For the text-containing cell, return its midpoint in (x, y) coordinate format. 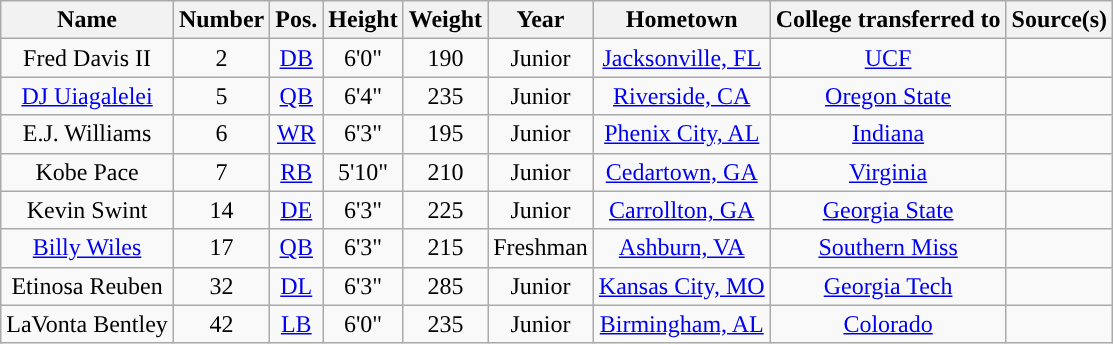
17 (221, 248)
DE (296, 210)
Colorado (888, 324)
Southern Miss (888, 248)
42 (221, 324)
WR (296, 134)
LaVonta Bentley (88, 324)
Name (88, 20)
Birmingham, AL (682, 324)
195 (445, 134)
5 (221, 96)
2 (221, 58)
Kansas City, MO (682, 286)
DJ Uiagalelei (88, 96)
14 (221, 210)
215 (445, 248)
Etinosa Reuben (88, 286)
5'10" (363, 172)
Source(s) (1060, 20)
Kobe Pace (88, 172)
Riverside, CA (682, 96)
Oregon State (888, 96)
285 (445, 286)
E.J. Williams (88, 134)
Number (221, 20)
Ashburn, VA (682, 248)
Cedartown, GA (682, 172)
UCF (888, 58)
Phenix City, AL (682, 134)
Indiana (888, 134)
Freshman (541, 248)
LB (296, 324)
190 (445, 58)
Year (541, 20)
225 (445, 210)
Georgia Tech (888, 286)
Carrollton, GA (682, 210)
Jacksonville, FL (682, 58)
Billy Wiles (88, 248)
DL (296, 286)
Kevin Swint (88, 210)
Hometown (682, 20)
6'4" (363, 96)
College transferred to (888, 20)
Weight (445, 20)
Pos. (296, 20)
Fred Davis II (88, 58)
32 (221, 286)
210 (445, 172)
Virginia (888, 172)
Height (363, 20)
7 (221, 172)
RB (296, 172)
DB (296, 58)
Georgia State (888, 210)
6 (221, 134)
